For the text-containing cell, return its midpoint in [x, y] coordinate format. 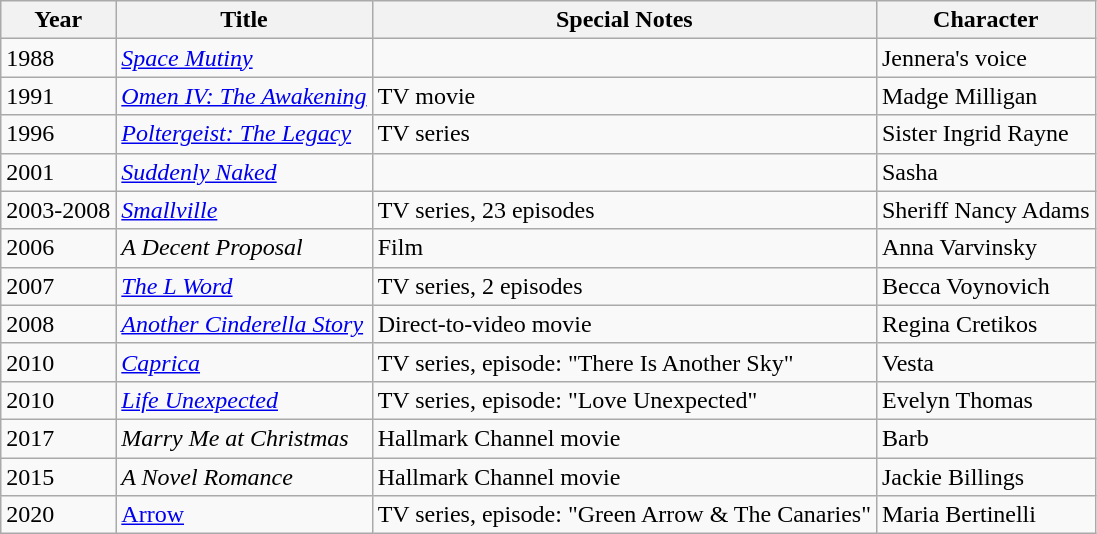
1991 [58, 96]
Another Cinderella Story [244, 324]
TV series, episode: "There Is Another Sky" [624, 362]
The L Word [244, 286]
2020 [58, 515]
Life Unexpected [244, 400]
Evelyn Thomas [986, 400]
Direct-to-video movie [624, 324]
2015 [58, 477]
Barb [986, 438]
Special Notes [624, 20]
Caprica [244, 362]
Jackie Billings [986, 477]
Poltergeist: The Legacy [244, 134]
Madge Milligan [986, 96]
2017 [58, 438]
Title [244, 20]
Suddenly Naked [244, 172]
2008 [58, 324]
Anna Varvinsky [986, 248]
Becca Voynovich [986, 286]
Smallville [244, 210]
Marry Me at Christmas [244, 438]
Jennera's voice [986, 58]
TV series, 23 episodes [624, 210]
Sheriff Nancy Adams [986, 210]
TV series, episode: "Love Unexpected" [624, 400]
Film [624, 248]
2007 [58, 286]
1996 [58, 134]
TV series [624, 134]
Space Mutiny [244, 58]
Year [58, 20]
A Decent Proposal [244, 248]
Sister Ingrid Rayne [986, 134]
2001 [58, 172]
2003-2008 [58, 210]
1988 [58, 58]
A Novel Romance [244, 477]
Omen IV: The Awakening [244, 96]
Sasha [986, 172]
Maria Bertinelli [986, 515]
Arrow [244, 515]
2006 [58, 248]
TV series, episode: "Green Arrow & The Canaries" [624, 515]
Vesta [986, 362]
Regina Cretikos [986, 324]
TV series, 2 episodes [624, 286]
Character [986, 20]
TV movie [624, 96]
